Scan for the cell matching the given text and deliver its [X, Y] coordinate at center. 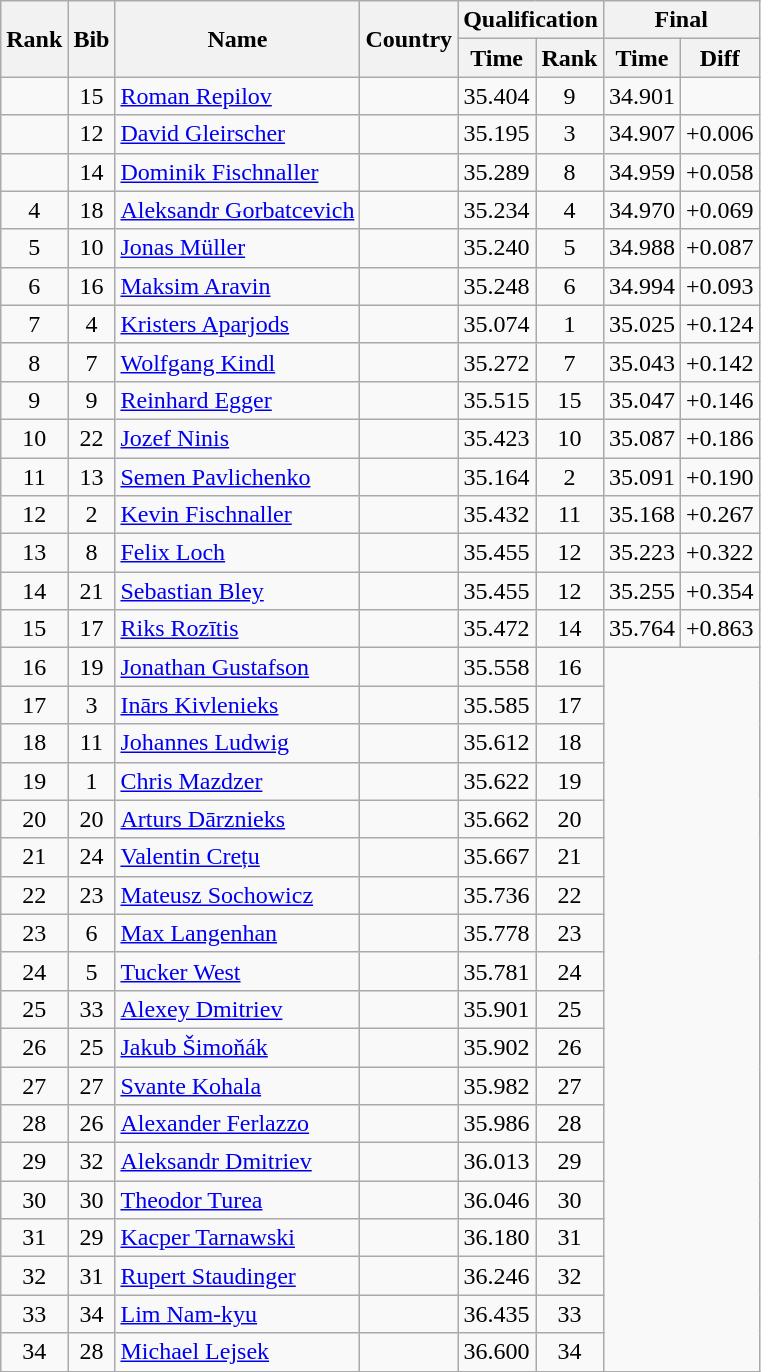
36.435 [497, 1314]
+0.146 [720, 400]
35.515 [497, 400]
36.246 [497, 1276]
Max Langenhan [238, 933]
+0.863 [720, 629]
+0.093 [720, 286]
Jozef Ninis [238, 438]
Wolfgang Kindl [238, 362]
+0.006 [720, 134]
Bib [92, 39]
35.585 [497, 705]
35.195 [497, 134]
Aleksandr Dmitriev [238, 1162]
Jakub Šimoňák [238, 1047]
Mateusz Sochowicz [238, 895]
35.087 [642, 438]
Riks Rozītis [238, 629]
Tucker West [238, 971]
Inārs Kivlenieks [238, 705]
36.600 [497, 1352]
Reinhard Egger [238, 400]
35.901 [497, 1009]
Alexander Ferlazzo [238, 1124]
36.180 [497, 1238]
Name [238, 39]
Kevin Fischnaller [238, 515]
35.423 [497, 438]
Roman Repilov [238, 96]
+0.354 [720, 591]
+0.142 [720, 362]
35.764 [642, 629]
36.013 [497, 1162]
Kristers Aparjods [238, 324]
+0.186 [720, 438]
35.025 [642, 324]
+0.267 [720, 515]
35.902 [497, 1047]
35.986 [497, 1124]
35.404 [497, 96]
34.959 [642, 172]
Diff [720, 58]
Chris Mazdzer [238, 781]
35.622 [497, 781]
36.046 [497, 1200]
+0.058 [720, 172]
35.223 [642, 553]
Aleksandr Gorbatcevich [238, 210]
34.994 [642, 286]
Michael Lejsek [238, 1352]
35.164 [497, 477]
Sebastian Bley [238, 591]
35.472 [497, 629]
Johannes Ludwig [238, 743]
Country [409, 39]
35.272 [497, 362]
Dominik Fischnaller [238, 172]
34.970 [642, 210]
Kacper Tarnawski [238, 1238]
35.736 [497, 895]
Rupert Staudinger [238, 1276]
Qualification [531, 20]
35.234 [497, 210]
+0.190 [720, 477]
35.074 [497, 324]
35.248 [497, 286]
35.432 [497, 515]
+0.124 [720, 324]
Svante Kohala [238, 1085]
35.667 [497, 857]
35.043 [642, 362]
Alexey Dmitriev [238, 1009]
35.662 [497, 819]
Lim Nam-kyu [238, 1314]
35.982 [497, 1085]
+0.322 [720, 553]
35.289 [497, 172]
Arturs Dārznieks [238, 819]
35.168 [642, 515]
35.612 [497, 743]
35.240 [497, 248]
35.047 [642, 400]
Maksim Aravin [238, 286]
+0.069 [720, 210]
Felix Loch [238, 553]
34.907 [642, 134]
35.558 [497, 667]
Valentin Crețu [238, 857]
Semen Pavlichenko [238, 477]
34.988 [642, 248]
35.255 [642, 591]
35.778 [497, 933]
35.781 [497, 971]
Final [681, 20]
David Gleirscher [238, 134]
Jonas Müller [238, 248]
Theodor Turea [238, 1200]
+0.087 [720, 248]
35.091 [642, 477]
34.901 [642, 96]
Jonathan Gustafson [238, 667]
